For the text-containing cell, return its midpoint in (X, Y) coordinate format. 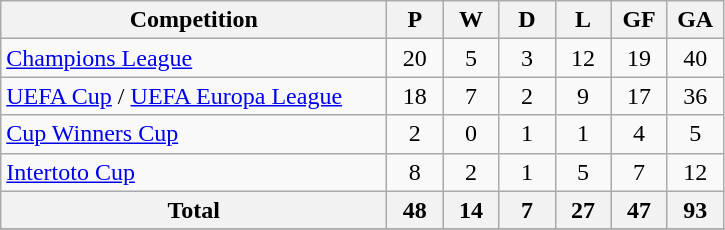
Champions League (194, 58)
27 (583, 210)
W (471, 20)
Total (194, 210)
18 (415, 96)
Intertoto Cup (194, 172)
36 (695, 96)
48 (415, 210)
8 (415, 172)
9 (583, 96)
14 (471, 210)
D (527, 20)
GF (639, 20)
17 (639, 96)
20 (415, 58)
4 (639, 134)
L (583, 20)
GA (695, 20)
47 (639, 210)
93 (695, 210)
Competition (194, 20)
3 (527, 58)
40 (695, 58)
P (415, 20)
19 (639, 58)
UEFA Cup / UEFA Europa League (194, 96)
Cup Winners Cup (194, 134)
0 (471, 134)
